Find where the given text appears and provide that cell's center as [x, y] coordinate. 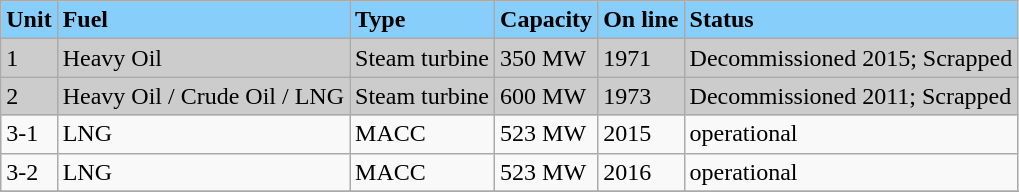
2015 [641, 134]
2 [29, 96]
600 MW [546, 96]
On line [641, 20]
2016 [641, 172]
Decommissioned 2011; Scrapped [851, 96]
Capacity [546, 20]
1971 [641, 58]
3-1 [29, 134]
1973 [641, 96]
3-2 [29, 172]
Unit [29, 20]
Heavy Oil [203, 58]
Status [851, 20]
Decommissioned 2015; Scrapped [851, 58]
350 MW [546, 58]
Heavy Oil / Crude Oil / LNG [203, 96]
1 [29, 58]
Type [422, 20]
Fuel [203, 20]
